Find where the given text appears and provide that cell's center as (x, y) coordinate. 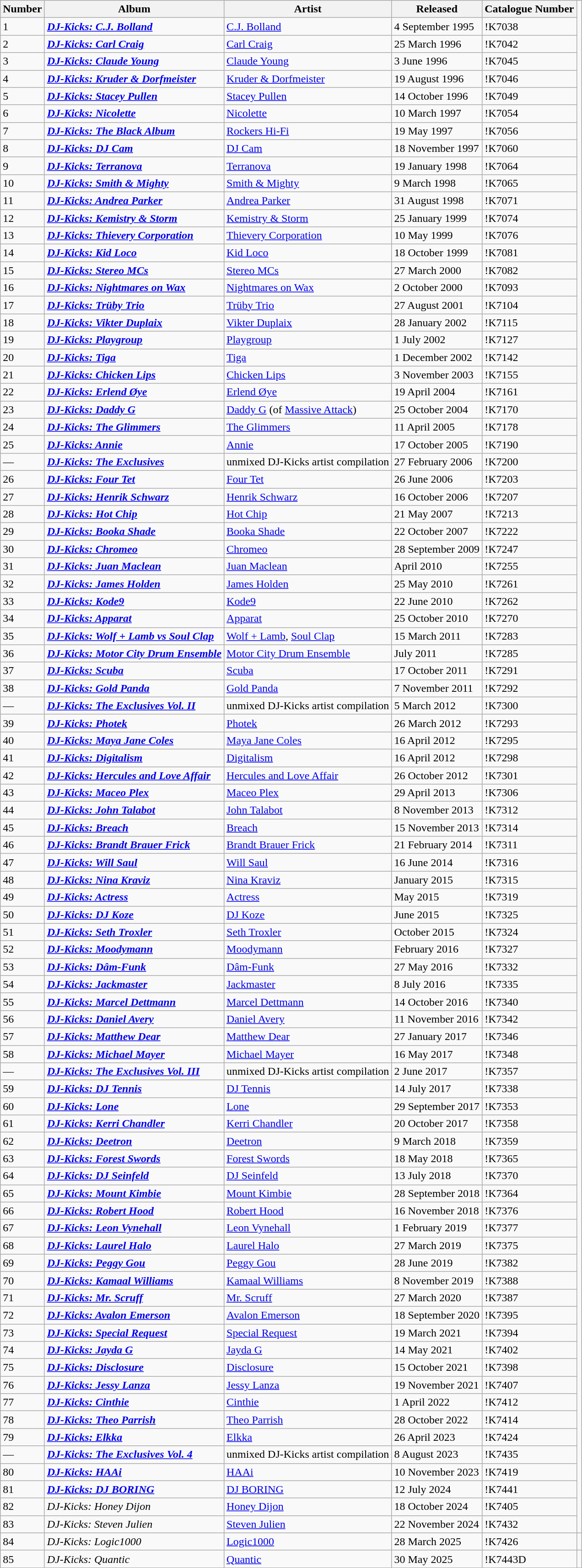
46 (22, 845)
DJ-Kicks: John Talabot (134, 810)
Seth Troxler (308, 932)
!K7335 (529, 984)
Stacey Pullen (308, 96)
DJ-Kicks: Seth Troxler (134, 932)
14 July 2017 (437, 1089)
DJ-Kicks: Nicolette (134, 113)
DJ-Kicks: Photek (134, 723)
Michael Mayer (308, 1054)
57 (22, 1036)
Avalon Emerson (308, 1315)
77 (22, 1402)
60 (22, 1106)
1 July 2002 (437, 340)
!K7353 (529, 1106)
DJ-Kicks: The Exclusives Vol. 4 (134, 1455)
!K7161 (529, 392)
Catalogue Number (529, 9)
85 (22, 1559)
66 (22, 1211)
Kemistry & Storm (308, 218)
19 August 1996 (437, 79)
27 May 2016 (437, 967)
Lone (308, 1106)
!K7301 (529, 776)
!K7388 (529, 1280)
83 (22, 1524)
DJ-Kicks: Robert Hood (134, 1211)
15 (22, 270)
DJ-Kicks: Jackmaster (134, 984)
January 2015 (437, 880)
8 (22, 148)
DJ-Kicks: Mr. Scruff (134, 1298)
DJ-Kicks: Honey Dijon (134, 1507)
Playgroup (308, 340)
DJ-Kicks: Digitalism (134, 758)
!K7295 (529, 740)
7 November 2011 (437, 688)
!K7247 (529, 549)
DJ-Kicks: Brandt Brauer Frick (134, 845)
Juan Maclean (308, 566)
!K7359 (529, 1141)
DJ-Kicks: Peggy Gou (134, 1263)
!K7104 (529, 305)
28 June 2019 (437, 1263)
!K7426 (529, 1541)
!K7311 (529, 845)
71 (22, 1298)
9 (22, 166)
8 November 2013 (437, 810)
!K7283 (529, 636)
Artist (308, 9)
!K7293 (529, 723)
62 (22, 1141)
8 August 2023 (437, 1455)
DJ-Kicks: Breach (134, 828)
Kid Loco (308, 253)
DJ-Kicks: Special Request (134, 1333)
!K7071 (529, 200)
25 January 1999 (437, 218)
15 October 2021 (437, 1368)
!K7064 (529, 166)
19 November 2021 (437, 1385)
!K7074 (529, 218)
2 (22, 44)
!K7435 (529, 1455)
DJ-Kicks: Kode9 (134, 601)
!K7190 (529, 444)
20 (22, 357)
!K7298 (529, 758)
Breach (308, 828)
26 (22, 479)
3 June 1996 (437, 61)
Nightmares on Wax (308, 288)
14 October 1996 (437, 96)
!K7332 (529, 967)
!K7340 (529, 1002)
DJ-Kicks: Actress (134, 897)
DJ-Kicks: Forest Swords (134, 1158)
Kruder & Dorfmeister (308, 79)
DJ-Kicks: Vikter Duplaix (134, 323)
4 September 1995 (437, 27)
21 (22, 375)
40 (22, 740)
James Holden (308, 584)
DJ-Kicks: Hot Chip (134, 514)
!K7443D (529, 1559)
Nicolette (308, 113)
19 January 1998 (437, 166)
28 September 2018 (437, 1193)
17 October 2005 (437, 444)
!K7358 (529, 1124)
!K7170 (529, 410)
Vikter Duplaix (308, 323)
19 May 1997 (437, 131)
5 (22, 96)
49 (22, 897)
26 October 2012 (437, 776)
21 February 2014 (437, 845)
17 October 2011 (437, 671)
!K7315 (529, 880)
DJ-Kicks: C.J. Bolland (134, 27)
43 (22, 793)
54 (22, 984)
10 March 1997 (437, 113)
50 (22, 915)
73 (22, 1333)
Mr. Scruff (308, 1298)
!K7285 (529, 653)
68 (22, 1245)
3 (22, 61)
Album (134, 9)
Matthew Dear (308, 1036)
DJ Cam (308, 148)
DJ-Kicks: DJ Cam (134, 148)
!K7357 (529, 1072)
!K7127 (529, 340)
!K7346 (529, 1036)
Maceo Plex (308, 793)
DJ-Kicks: Steven Julien (134, 1524)
Booka Shade (308, 532)
5 March 2012 (437, 706)
59 (22, 1089)
27 August 2001 (437, 305)
!K7424 (529, 1437)
!K7292 (529, 688)
!K7081 (529, 253)
!K7382 (529, 1263)
DJ-Kicks: Trüby Trio (134, 305)
DJ-Kicks: Maya Jane Coles (134, 740)
64 (22, 1176)
DJ-Kicks: DJ Koze (134, 915)
John Talabot (308, 810)
DJ-Kicks: Henrik Schwarz (134, 496)
16 October 2006 (437, 496)
14 (22, 253)
27 March 2000 (437, 270)
28 September 2009 (437, 549)
DJ-Kicks: Booka Shade (134, 532)
Quantic (308, 1559)
41 (22, 758)
Peggy Gou (308, 1263)
DJ-Kicks: Hercules and Love Affair (134, 776)
Kerri Chandler (308, 1124)
!K7178 (529, 427)
52 (22, 949)
DJ-Kicks: Erlend Øye (134, 392)
25 May 2010 (437, 584)
!K7405 (529, 1507)
!K7262 (529, 601)
Brandt Brauer Frick (308, 845)
12 July 2024 (437, 1489)
25 October 2004 (437, 410)
DJ-Kicks: Michael Mayer (134, 1054)
74 (22, 1350)
Erlend Øye (308, 392)
DJ-Kicks: The Exclusives (134, 462)
Terranova (308, 166)
Gold Panda (308, 688)
!K7314 (529, 828)
DJ-Kicks: Deetron (134, 1141)
19 (22, 340)
!K7045 (529, 61)
11 April 2005 (437, 427)
Kode9 (308, 601)
39 (22, 723)
30 May 2025 (437, 1559)
!K7038 (529, 27)
25 March 1996 (437, 44)
!K7365 (529, 1158)
Moodymann (308, 949)
Chromeo (308, 549)
DJ-Kicks: Mount Kimbie (134, 1193)
DJ-Kicks: Logic1000 (134, 1541)
!K7342 (529, 1019)
Jayda G (308, 1350)
DJ-Kicks: Will Saul (134, 862)
!K7054 (529, 113)
Logic1000 (308, 1541)
75 (22, 1368)
Laurel Halo (308, 1245)
!K7324 (529, 932)
Thievery Corporation (308, 236)
18 October 2024 (437, 1507)
The Glimmers (308, 427)
1 December 2002 (437, 357)
Apparat (308, 619)
56 (22, 1019)
42 (22, 776)
25 October 2010 (437, 619)
26 June 2006 (437, 479)
Dâm-Funk (308, 967)
16 May 2017 (437, 1054)
!K7046 (529, 79)
11 (22, 200)
Four Tet (308, 479)
DJ Tennis (308, 1089)
Robert Hood (308, 1211)
28 October 2022 (437, 1420)
Chicken Lips (308, 375)
37 (22, 671)
October 2015 (437, 932)
Digitalism (308, 758)
April 2010 (437, 566)
!K7395 (529, 1315)
27 March 2020 (437, 1298)
DJ-Kicks: DJ Seinfeld (134, 1176)
!K7319 (529, 897)
DJ-Kicks: Kid Loco (134, 253)
10 May 1999 (437, 236)
32 (22, 584)
29 April 2013 (437, 793)
1 (22, 27)
47 (22, 862)
Jackmaster (308, 984)
2 October 2000 (437, 288)
26 March 2012 (437, 723)
16 November 2018 (437, 1211)
DJ-Kicks: Kruder & Dorfmeister (134, 79)
34 (22, 619)
Claude Young (308, 61)
Special Request (308, 1333)
12 (22, 218)
DJ-Kicks: Theo Parrish (134, 1420)
15 March 2011 (437, 636)
DJ-Kicks: Andrea Parker (134, 200)
May 2015 (437, 897)
8 November 2019 (437, 1280)
DJ-Kicks: DJ BORING (134, 1489)
DJ-Kicks: Daddy G (134, 410)
Released (437, 9)
10 (22, 183)
Maya Jane Coles (308, 740)
DJ-Kicks: Kemistry & Storm (134, 218)
79 (22, 1437)
!K7376 (529, 1211)
!K7200 (529, 462)
DJ-Kicks: Leon Vynehall (134, 1228)
DJ-Kicks: Laurel Halo (134, 1245)
81 (22, 1489)
Number (22, 9)
!K7222 (529, 532)
!K7060 (529, 148)
13 July 2018 (437, 1176)
Mount Kimbie (308, 1193)
!K7387 (529, 1298)
DJ-Kicks: Moodymann (134, 949)
Stereo MCs (308, 270)
67 (22, 1228)
!K7306 (529, 793)
!K7203 (529, 479)
28 (22, 514)
Rockers Hi-Fi (308, 131)
19 March 2021 (437, 1333)
DJ-Kicks: Jayda G (134, 1350)
DJ-Kicks: Juan Maclean (134, 566)
33 (22, 601)
!K7414 (529, 1420)
Scuba (308, 671)
Tiga (308, 357)
DJ-Kicks: Disclosure (134, 1368)
Will Saul (308, 862)
DJ-Kicks: James Holden (134, 584)
Photek (308, 723)
24 (22, 427)
!K7082 (529, 270)
35 (22, 636)
!K7300 (529, 706)
Actress (308, 897)
!K7377 (529, 1228)
!K7056 (529, 131)
June 2015 (437, 915)
31 (22, 566)
18 May 2018 (437, 1158)
!K7441 (529, 1489)
July 2011 (437, 653)
10 November 2023 (437, 1472)
9 March 2018 (437, 1141)
DJ-Kicks: The Exclusives Vol. III (134, 1072)
Honey Dijon (308, 1507)
!K7419 (529, 1472)
61 (22, 1124)
6 (22, 113)
Forest Swords (308, 1158)
DJ-Kicks: Annie (134, 444)
15 November 2013 (437, 828)
DJ-Kicks: Thievery Corporation (134, 236)
28 March 2025 (437, 1541)
28 January 2002 (437, 323)
82 (22, 1507)
DJ-Kicks: Claude Young (134, 61)
!K7370 (529, 1176)
18 November 1997 (437, 148)
!K7065 (529, 183)
DJ-Kicks: DJ Tennis (134, 1089)
53 (22, 967)
Theo Parrish (308, 1420)
78 (22, 1420)
DJ-Kicks: The Black Album (134, 131)
29 (22, 532)
Hot Chip (308, 514)
DJ-Kicks: Kamaal Williams (134, 1280)
DJ-Kicks: Avalon Emerson (134, 1315)
February 2016 (437, 949)
27 March 2019 (437, 1245)
72 (22, 1315)
23 (22, 410)
16 (22, 288)
9 March 1998 (437, 183)
!K7213 (529, 514)
1 April 2022 (437, 1402)
!K7402 (529, 1350)
Annie (308, 444)
!K7312 (529, 810)
!K7398 (529, 1368)
DJ-Kicks: HAAi (134, 1472)
Nina Kraviz (308, 880)
Cinthie (308, 1402)
DJ-Kicks: Carl Craig (134, 44)
Kamaal Williams (308, 1280)
DJ-Kicks: Cinthie (134, 1402)
Henrik Schwarz (308, 496)
Motor City Drum Ensemble (308, 653)
Disclosure (308, 1368)
!K7375 (529, 1245)
!K7255 (529, 566)
22 (22, 392)
DJ-Kicks: Jessy Lanza (134, 1385)
!K7042 (529, 44)
!K7325 (529, 915)
!K7291 (529, 671)
27 February 2006 (437, 462)
Trüby Trio (308, 305)
18 (22, 323)
21 May 2007 (437, 514)
84 (22, 1541)
!K7093 (529, 288)
27 January 2017 (437, 1036)
DJ-Kicks: Dâm-Funk (134, 967)
!K7155 (529, 375)
14 October 2016 (437, 1002)
Hercules and Love Affair (308, 776)
!K7142 (529, 357)
!K7261 (529, 584)
27 (22, 496)
!K7115 (529, 323)
18 October 1999 (437, 253)
80 (22, 1472)
51 (22, 932)
8 July 2016 (437, 984)
48 (22, 880)
55 (22, 1002)
DJ-Kicks: Playgroup (134, 340)
22 June 2010 (437, 601)
Marcel Dettmann (308, 1002)
!K7207 (529, 496)
14 May 2021 (437, 1350)
DJ-Kicks: Stereo MCs (134, 270)
DJ-Kicks: Apparat (134, 619)
DJ-Kicks: Motor City Drum Ensemble (134, 653)
20 October 2017 (437, 1124)
DJ-Kicks: Nightmares on Wax (134, 288)
26 April 2023 (437, 1437)
76 (22, 1385)
DJ Seinfeld (308, 1176)
1 February 2019 (437, 1228)
!K7338 (529, 1089)
Elkka (308, 1437)
70 (22, 1280)
29 September 2017 (437, 1106)
65 (22, 1193)
DJ-Kicks: Maceo Plex (134, 793)
Andrea Parker (308, 200)
DJ-Kicks: Four Tet (134, 479)
C.J. Bolland (308, 27)
16 June 2014 (437, 862)
DJ-Kicks: Terranova (134, 166)
Deetron (308, 1141)
DJ-Kicks: Matthew Dear (134, 1036)
DJ-Kicks: Scuba (134, 671)
4 (22, 79)
25 (22, 444)
!K7270 (529, 619)
45 (22, 828)
DJ BORING (308, 1489)
58 (22, 1054)
DJ-Kicks: The Exclusives Vol. II (134, 706)
DJ-Kicks: Kerri Chandler (134, 1124)
2 June 2017 (437, 1072)
DJ-Kicks: Quantic (134, 1559)
DJ-Kicks: Chromeo (134, 549)
!K7348 (529, 1054)
!K7049 (529, 96)
DJ-Kicks: Smith & Mighty (134, 183)
!K7316 (529, 862)
31 August 1998 (437, 200)
11 November 2016 (437, 1019)
DJ-Kicks: Marcel Dettmann (134, 1002)
DJ Koze (308, 915)
36 (22, 653)
!K7364 (529, 1193)
HAAi (308, 1472)
DJ-Kicks: Nina Kraviz (134, 880)
Smith & Mighty (308, 183)
!K7327 (529, 949)
18 September 2020 (437, 1315)
Steven Julien (308, 1524)
Jessy Lanza (308, 1385)
Daddy G (of Massive Attack) (308, 410)
13 (22, 236)
63 (22, 1158)
19 April 2004 (437, 392)
!K7076 (529, 236)
Daniel Avery (308, 1019)
DJ-Kicks: Gold Panda (134, 688)
DJ-Kicks: Tiga (134, 357)
17 (22, 305)
DJ-Kicks: Wolf + Lamb vs Soul Clap (134, 636)
DJ-Kicks: Stacey Pullen (134, 96)
38 (22, 688)
DJ-Kicks: Lone (134, 1106)
DJ-Kicks: Elkka (134, 1437)
30 (22, 549)
!K7407 (529, 1385)
Carl Craig (308, 44)
44 (22, 810)
DJ-Kicks: The Glimmers (134, 427)
DJ-Kicks: Daniel Avery (134, 1019)
!K7394 (529, 1333)
69 (22, 1263)
Leon Vynehall (308, 1228)
DJ-Kicks: Chicken Lips (134, 375)
7 (22, 131)
!K7412 (529, 1402)
3 November 2003 (437, 375)
!K7432 (529, 1524)
22 November 2024 (437, 1524)
Wolf + Lamb, Soul Clap (308, 636)
22 October 2007 (437, 532)
